Scan for the cell matching the given text and deliver its [X, Y] coordinate at center. 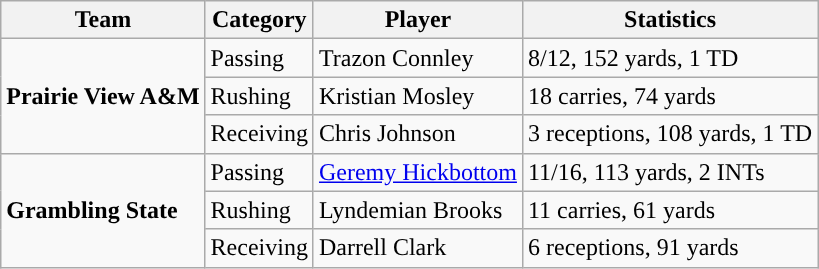
11 carries, 61 yards [670, 210]
Team [103, 20]
3 receptions, 108 yards, 1 TD [670, 134]
Kristian Mosley [418, 96]
Geremy Hickbottom [418, 172]
18 carries, 74 yards [670, 96]
11/16, 113 yards, 2 INTs [670, 172]
Category [259, 20]
Grambling State [103, 210]
Statistics [670, 20]
Prairie View A&M [103, 96]
Trazon Connley [418, 58]
Player [418, 20]
Chris Johnson [418, 134]
8/12, 152 yards, 1 TD [670, 58]
Lyndemian Brooks [418, 210]
Darrell Clark [418, 248]
6 receptions, 91 yards [670, 248]
